Locate the cell with the specified text and output its [X, Y] center coordinate. 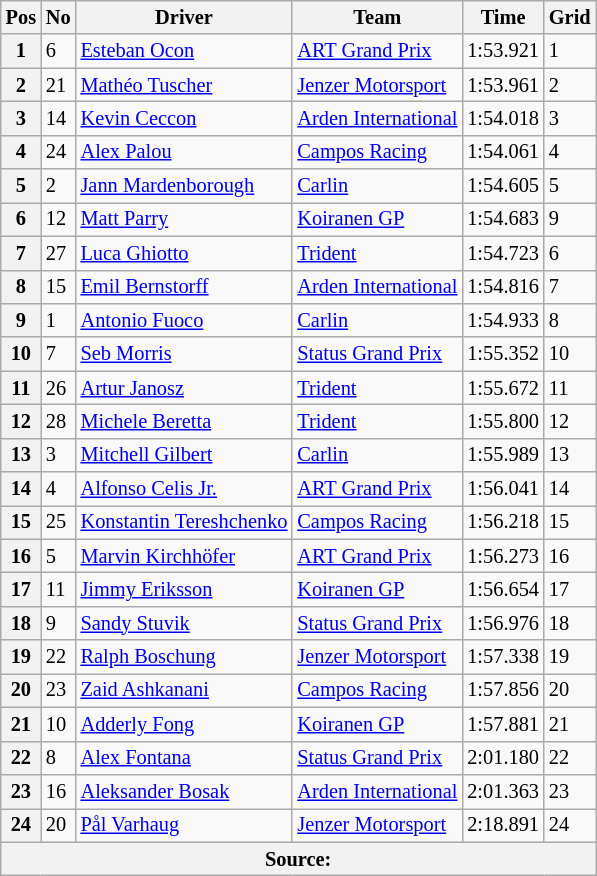
Pos [21, 17]
1:54.723 [503, 253]
Alex Fontana [184, 758]
Ralph Boschung [184, 657]
1:55.352 [503, 354]
Adderly Fong [184, 724]
Sandy Stuvik [184, 623]
Marvin Kirchhöfer [184, 556]
Source: [298, 859]
Team [377, 17]
1:54.683 [503, 219]
1:55.800 [503, 421]
Kevin Ceccon [184, 118]
1:57.856 [503, 690]
Seb Morris [184, 354]
1:55.989 [503, 455]
Konstantin Tereshchenko [184, 522]
1:57.338 [503, 657]
1:53.921 [503, 51]
Michele Beretta [184, 421]
28 [58, 421]
Time [503, 17]
1:54.061 [503, 152]
Artur Janosz [184, 388]
1:54.018 [503, 118]
2:01.363 [503, 791]
Jann Mardenborough [184, 186]
Emil Bernstorff [184, 287]
Matt Parry [184, 219]
1:56.976 [503, 623]
Pål Varhaug [184, 825]
Alfonso Celis Jr. [184, 489]
No [58, 17]
27 [58, 253]
Driver [184, 17]
Mitchell Gilbert [184, 455]
1:54.816 [503, 287]
Esteban Ocon [184, 51]
1:57.881 [503, 724]
1:55.672 [503, 388]
1:54.605 [503, 186]
2:18.891 [503, 825]
26 [58, 388]
Alex Palou [184, 152]
1:54.933 [503, 320]
Mathéo Tuscher [184, 85]
1:56.218 [503, 522]
1:56.041 [503, 489]
1:56.654 [503, 589]
Aleksander Bosak [184, 791]
2:01.180 [503, 758]
25 [58, 522]
Zaid Ashkanani [184, 690]
Antonio Fuoco [184, 320]
Jimmy Eriksson [184, 589]
Grid [570, 17]
1:56.273 [503, 556]
1:53.961 [503, 85]
Luca Ghiotto [184, 253]
